Scan for the cell matching the given text and deliver its [X, Y] coordinate at center. 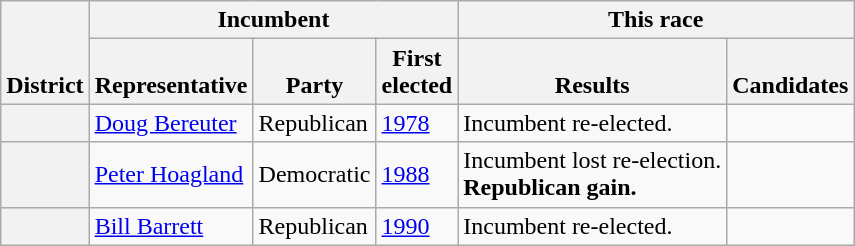
1990 [417, 226]
Bill Barrett [171, 226]
Firstelected [417, 72]
Doug Bereuter [171, 123]
Representative [171, 72]
This race [656, 20]
Democratic [314, 174]
1988 [417, 174]
District [45, 52]
1978 [417, 123]
Incumbent lost re-election.Republican gain. [592, 174]
Candidates [790, 72]
Incumbent [274, 20]
Party [314, 72]
Results [592, 72]
Peter Hoagland [171, 174]
